Detect which cell encompasses the target text, then output its (X, Y) center coordinate. 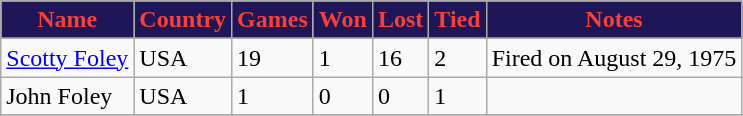
Country (183, 20)
John Foley (68, 96)
Lost (400, 20)
Tied (458, 20)
Notes (614, 20)
Games (273, 20)
Won (342, 20)
Fired on August 29, 1975 (614, 58)
Name (68, 20)
19 (273, 58)
Scotty Foley (68, 58)
2 (458, 58)
16 (400, 58)
